Scan for the cell matching the given text and deliver its (X, Y) coordinate at center. 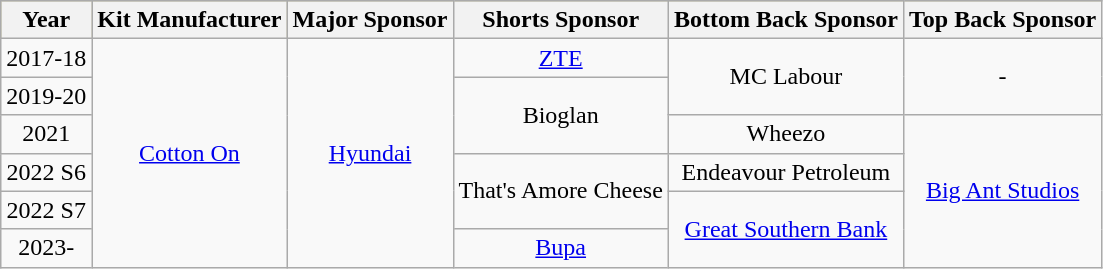
Wheezo (786, 134)
ZTE (560, 58)
Top Back Sponsor (1002, 20)
2021 (46, 134)
Major Sponsor (370, 20)
Kit Manufacturer (190, 20)
Bupa (560, 248)
That's Amore Cheese (560, 191)
Year (46, 20)
MC Labour (786, 77)
2023- (46, 248)
Great Southern Bank (786, 229)
- (1002, 77)
Bioglan (560, 115)
2022 S6 (46, 172)
Cotton On (190, 153)
Bottom Back Sponsor (786, 20)
2019-20 (46, 96)
Hyundai (370, 153)
2017-18 (46, 58)
Endeavour Petroleum (786, 172)
2022 S7 (46, 210)
Shorts Sponsor (560, 20)
Big Ant Studios (1002, 191)
